Return the (X, Y) coordinate for the center point of the cell that contains the specified text.  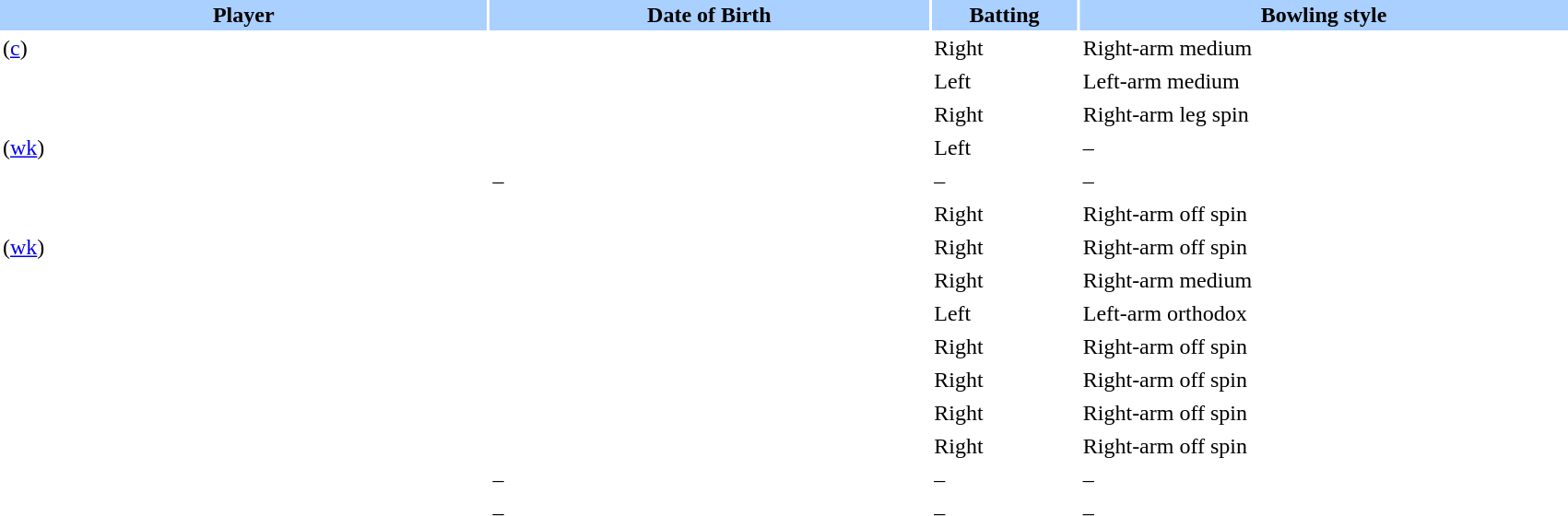
Right-arm leg spin (1324, 114)
Date of Birth (710, 15)
Batting (1005, 15)
Bowling style (1324, 15)
Left-arm medium (1324, 81)
Left-arm orthodox (1324, 313)
(c) (243, 48)
Player (243, 15)
